Return the [x, y] coordinate for the center point of the cell that contains the specified text.  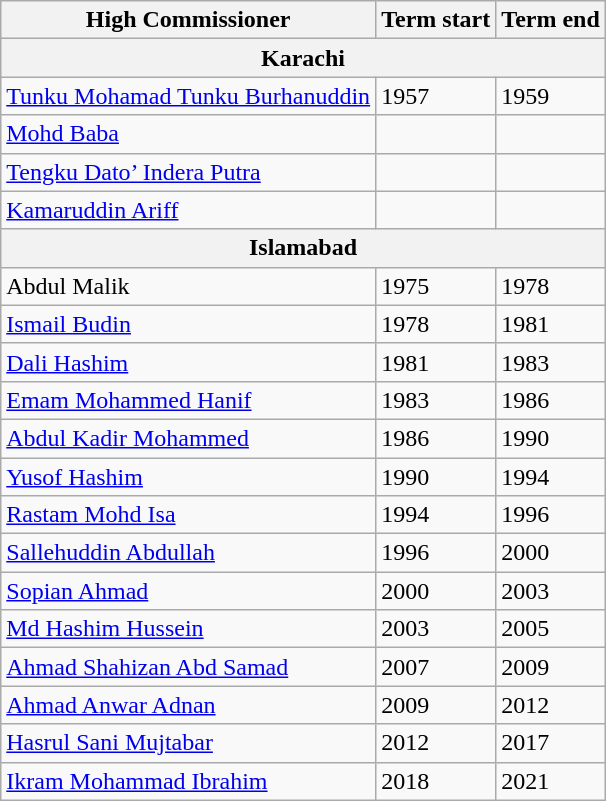
Ismail Budin [188, 324]
Emam Mohammed Hanif [188, 400]
2007 [436, 667]
Dali Hashim [188, 362]
Abdul Kadir Mohammed [188, 438]
Tunku Mohamad Tunku Burhanuddin [188, 96]
Ahmad Shahizan Abd Samad [188, 667]
1957 [436, 96]
Tengku Dato’ Indera Putra [188, 172]
Kamaruddin Ariff [188, 210]
Mohd Baba [188, 134]
Ahmad Anwar Adnan [188, 705]
Md Hashim Hussein [188, 629]
2018 [436, 781]
2017 [551, 743]
Ikram Mohammad Ibrahim [188, 781]
Hasrul Sani Mujtabar [188, 743]
1959 [551, 96]
Yusof Hashim [188, 477]
Sopian Ahmad [188, 591]
1975 [436, 286]
2005 [551, 629]
Islamabad [304, 248]
Sallehuddin Abdullah [188, 553]
Karachi [304, 58]
2021 [551, 781]
High Commissioner [188, 20]
Term end [551, 20]
Abdul Malik [188, 286]
Rastam Mohd Isa [188, 515]
Term start [436, 20]
